Extract the [X, Y] coordinate from the center of the cell holding the provided text.  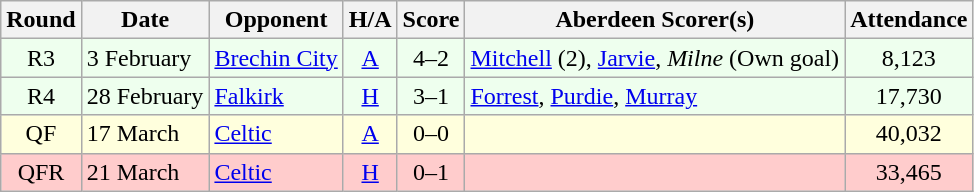
0–0 [431, 134]
21 March [145, 172]
Opponent [276, 20]
QF [41, 134]
Round [41, 20]
33,465 [909, 172]
Aberdeen Scorer(s) [655, 20]
R3 [41, 58]
Mitchell (2), Jarvie, Milne (Own goal) [655, 58]
3–1 [431, 96]
Brechin City [276, 58]
Forrest, Purdie, Murray [655, 96]
Falkirk [276, 96]
17 March [145, 134]
17,730 [909, 96]
4–2 [431, 58]
8,123 [909, 58]
0–1 [431, 172]
QFR [41, 172]
28 February [145, 96]
40,032 [909, 134]
Attendance [909, 20]
3 February [145, 58]
Date [145, 20]
Score [431, 20]
R4 [41, 96]
H/A [370, 20]
